Scan for the cell matching the given text and deliver its [x, y] coordinate at center. 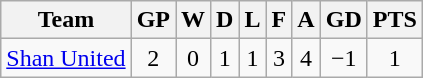
Team [66, 20]
F [279, 20]
D [225, 20]
GD [344, 20]
0 [194, 58]
−1 [344, 58]
W [194, 20]
3 [279, 58]
A [306, 20]
4 [306, 58]
PTS [394, 20]
Shan United [66, 58]
L [252, 20]
2 [153, 58]
GP [153, 20]
